Pinpoint the cell where the given text exists, returning its (x, y) midpoint coordinate. 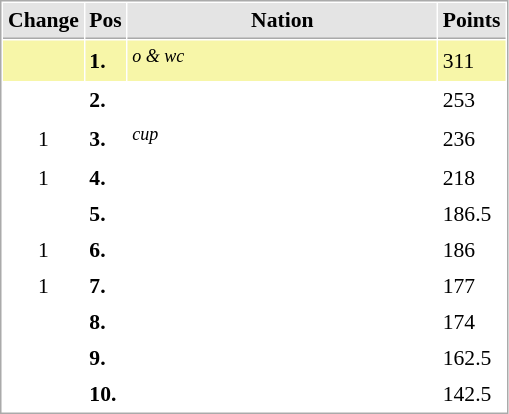
174 (472, 321)
o & wc (282, 60)
9. (106, 357)
1. (106, 60)
cup (282, 138)
186 (472, 249)
162.5 (472, 357)
Change (44, 21)
177 (472, 285)
7. (106, 285)
6. (106, 249)
186.5 (472, 213)
Points (472, 21)
10. (106, 393)
5. (106, 213)
8. (106, 321)
253 (472, 99)
142.5 (472, 393)
Pos (106, 21)
Nation (282, 21)
2. (106, 99)
4. (106, 177)
236 (472, 138)
218 (472, 177)
3. (106, 138)
311 (472, 60)
